Pinpoint the cell where the given text exists, returning its [x, y] midpoint coordinate. 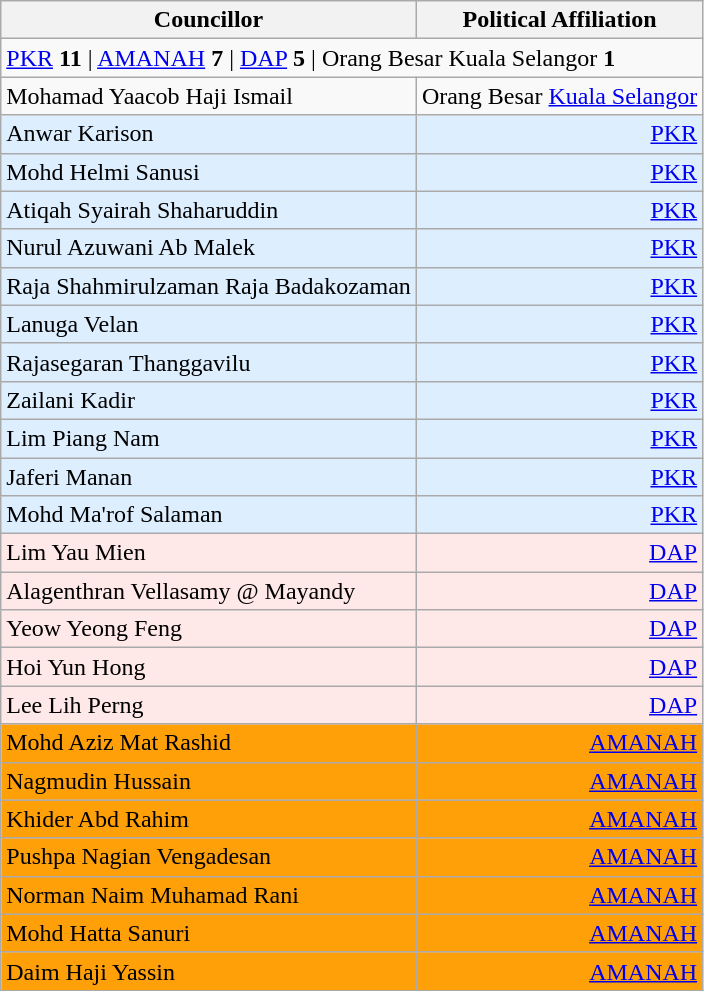
Hoi Yun Hong [209, 667]
Lim Piang Nam [209, 438]
Mohd Hatta Sanuri [209, 933]
Alagenthran Vellasamy @ Mayandy [209, 591]
Mohamad Yaacob Haji Ismail [209, 96]
Atiqah Syairah Shaharuddin [209, 210]
Yeow Yeong Feng [209, 629]
Pushpa Nagian Vengadesan [209, 857]
Zailani Kadir [209, 400]
Nurul Azuwani Ab Malek [209, 248]
Anwar Karison [209, 134]
Mohd Aziz Mat Rashid [209, 743]
Lim Yau Mien [209, 553]
Councillor [209, 20]
PKR 11 | AMANAH 7 | DAP 5 | Orang Besar Kuala Selangor 1 [352, 58]
Khider Abd Rahim [209, 819]
Orang Besar Kuala Selangor [559, 96]
Rajasegaran Thanggavilu [209, 362]
Political Affiliation [559, 20]
Daim Haji Yassin [209, 971]
Jaferi Manan [209, 477]
Norman Naim Muhamad Rani [209, 895]
Lee Lih Perng [209, 705]
Nagmudin Hussain [209, 781]
Lanuga Velan [209, 324]
Raja Shahmirulzaman Raja Badakozaman [209, 286]
Mohd Helmi Sanusi [209, 172]
Mohd Ma'rof Salaman [209, 515]
